Locate the cell with the specified text and output its (X, Y) center coordinate. 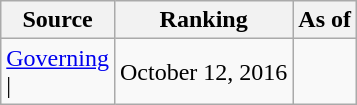
Governing| (58, 72)
Ranking (203, 20)
As of (325, 20)
October 12, 2016 (203, 72)
Source (58, 20)
